Find where the given text appears and provide that cell's center as (X, Y) coordinate. 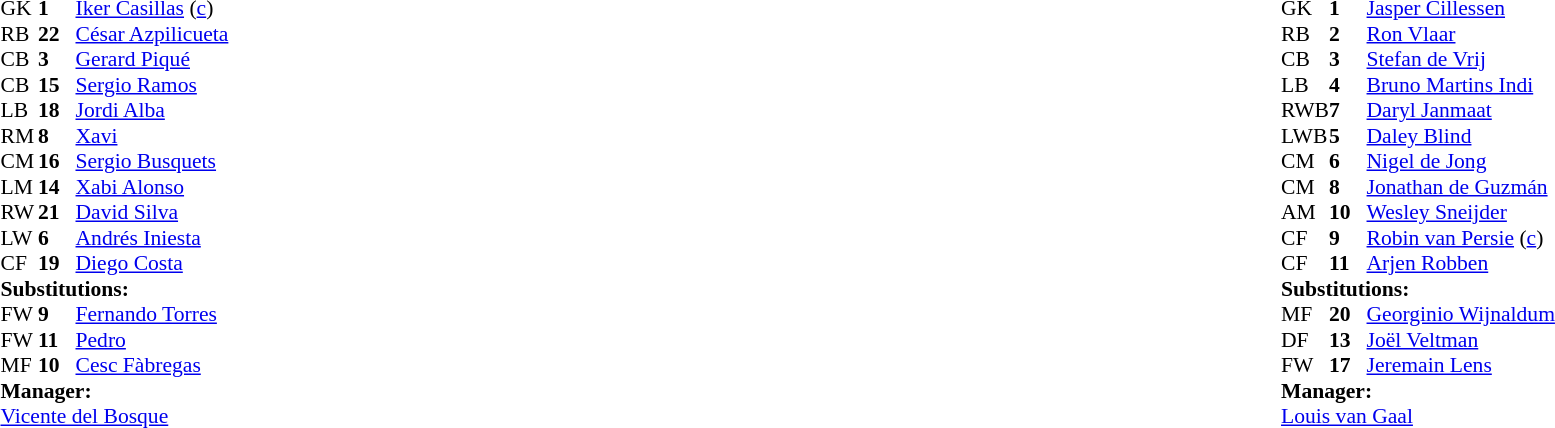
César Azpilicueta (152, 34)
15 (57, 85)
22 (57, 34)
20 (1348, 315)
18 (57, 111)
Robin van Persie (c) (1461, 238)
Daryl Janmaat (1461, 111)
Jonathan de Guzmán (1461, 187)
Nigel de Jong (1461, 161)
Arjen Robben (1461, 263)
Stefan de Vrij (1461, 59)
Xabi Alonso (152, 187)
Sergio Busquets (152, 161)
19 (57, 263)
5 (1348, 136)
LW (19, 238)
Jeremain Lens (1461, 365)
Pedro (152, 340)
Joël Veltman (1461, 340)
Bruno Martins Indi (1461, 85)
RW (19, 213)
16 (57, 161)
2 (1348, 34)
7 (1348, 111)
DF (1305, 340)
RWB (1305, 111)
David Silva (152, 213)
Jordi Alba (152, 111)
Daley Blind (1461, 136)
21 (57, 213)
LM (19, 187)
Georginio Wijnaldum (1461, 315)
Gerard Piqué (152, 59)
4 (1348, 85)
Cesc Fàbregas (152, 365)
13 (1348, 340)
RM (19, 136)
Wesley Sneijder (1461, 213)
AM (1305, 213)
Xavi (152, 136)
17 (1348, 365)
Sergio Ramos (152, 85)
Diego Costa (152, 263)
LWB (1305, 136)
Fernando Torres (152, 315)
Ron Vlaar (1461, 34)
Andrés Iniesta (152, 238)
14 (57, 187)
